Identify which cell holds the provided text, then report its (X, Y) central coordinate. 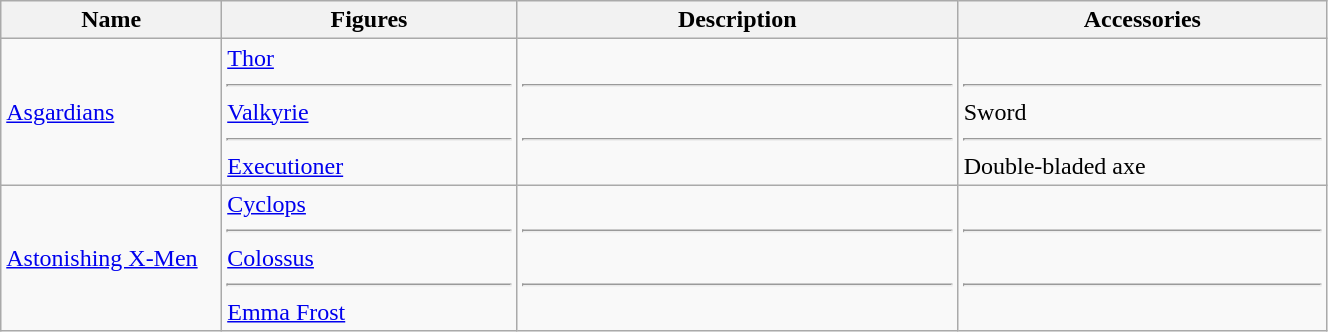
Astonishing X-Men (112, 258)
Accessories (1142, 20)
CyclopsColossusEmma Frost (370, 258)
ThorValkyrieExecutioner (370, 112)
SwordDouble-bladed axe (1142, 112)
Figures (370, 20)
Description (737, 20)
Name (112, 20)
Asgardians (112, 112)
